From the cell containing the given text, extract its center point as (X, Y) coordinate. 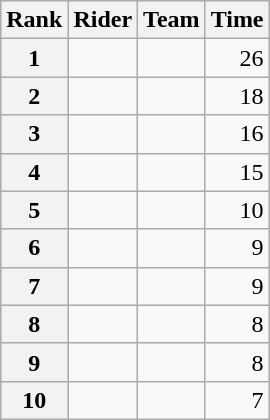
Rank (34, 20)
18 (237, 96)
16 (237, 134)
2 (34, 96)
3 (34, 134)
15 (237, 172)
6 (34, 248)
Rider (103, 20)
1 (34, 58)
4 (34, 172)
26 (237, 58)
Team (172, 20)
5 (34, 210)
Time (237, 20)
